Output the (x, y) coordinate of the center of the cell containing the given text.  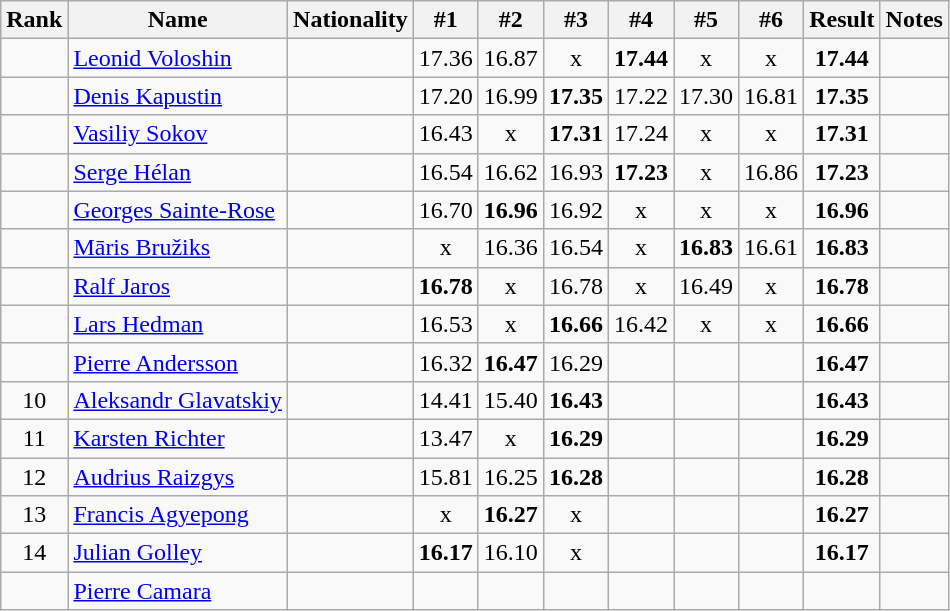
13 (34, 515)
Karsten Richter (178, 438)
16.36 (510, 248)
Rank (34, 20)
Nationality (351, 20)
17.20 (446, 96)
Audrius Raizgys (178, 477)
16.10 (510, 553)
16.81 (772, 96)
Denis Kapustin (178, 96)
Serge Hélan (178, 172)
16.53 (446, 324)
16.86 (772, 172)
17.36 (446, 58)
Pierre Andersson (178, 362)
17.30 (706, 96)
Aleksandr Glavatskiy (178, 400)
#4 (640, 20)
16.87 (510, 58)
16.99 (510, 96)
Georges Sainte-Rose (178, 210)
10 (34, 400)
16.32 (446, 362)
14.41 (446, 400)
Ralf Jaros (178, 286)
Name (178, 20)
12 (34, 477)
17.22 (640, 96)
15.81 (446, 477)
Francis Agyepong (178, 515)
11 (34, 438)
16.70 (446, 210)
16.42 (640, 324)
16.49 (706, 286)
13.47 (446, 438)
Julian Golley (178, 553)
Vasiliy Sokov (178, 134)
14 (34, 553)
Pierre Camara (178, 591)
Lars Hedman (178, 324)
Result (842, 20)
16.92 (576, 210)
16.25 (510, 477)
16.93 (576, 172)
#1 (446, 20)
Notes (914, 20)
16.62 (510, 172)
#3 (576, 20)
17.24 (640, 134)
15.40 (510, 400)
#6 (772, 20)
#2 (510, 20)
Māris Bružiks (178, 248)
16.61 (772, 248)
#5 (706, 20)
Leonid Voloshin (178, 58)
